Identify which cell holds the provided text, then report its [x, y] central coordinate. 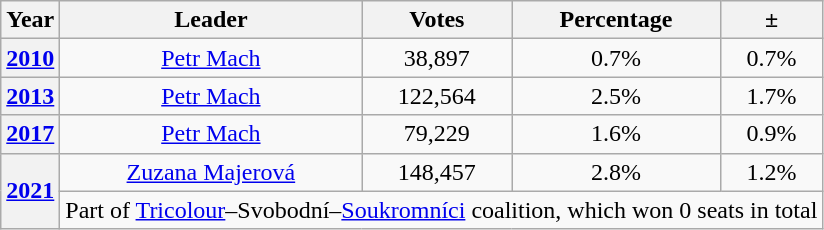
2.8% [616, 172]
2.5% [616, 96]
2010 [30, 58]
Percentage [616, 20]
2017 [30, 134]
79,229 [437, 134]
Year [30, 20]
Votes [437, 20]
± [772, 20]
148,457 [437, 172]
Zuzana Majerová [211, 172]
1.6% [616, 134]
2013 [30, 96]
Leader [211, 20]
1.2% [772, 172]
2021 [30, 191]
0.9% [772, 134]
38,897 [437, 58]
Part of Tricolour–Svobodní–Soukromníci coalition, which won 0 seats in total [442, 210]
1.7% [772, 96]
122,564 [437, 96]
